Determine the (X, Y) coordinate at the center of the cell enclosing the given text.  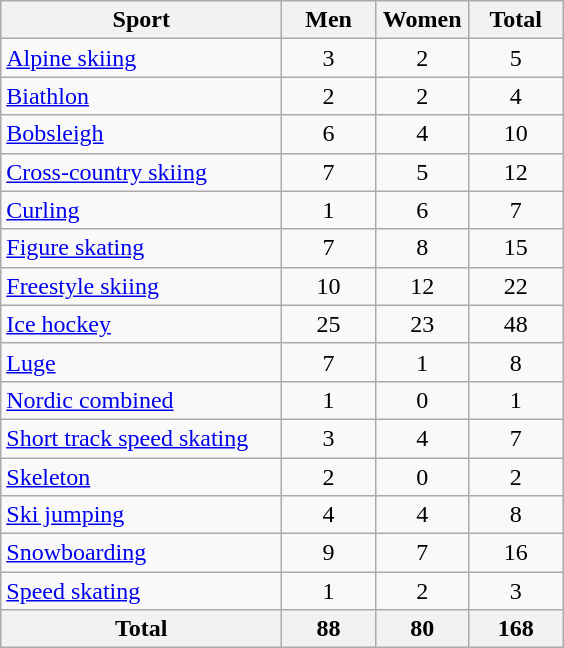
80 (422, 629)
48 (516, 324)
Freestyle skiing (142, 286)
Men (329, 20)
Skeleton (142, 477)
Alpine skiing (142, 58)
9 (329, 553)
Sport (142, 20)
Ice hockey (142, 324)
Ski jumping (142, 515)
Nordic combined (142, 400)
25 (329, 324)
Luge (142, 362)
88 (329, 629)
15 (516, 248)
Curling (142, 210)
Cross-country skiing (142, 172)
16 (516, 553)
Figure skating (142, 248)
Women (422, 20)
Speed skating (142, 591)
Biathlon (142, 96)
23 (422, 324)
Short track speed skating (142, 438)
168 (516, 629)
Snowboarding (142, 553)
Bobsleigh (142, 134)
22 (516, 286)
